Locate the cell with the specified text and output its (X, Y) center coordinate. 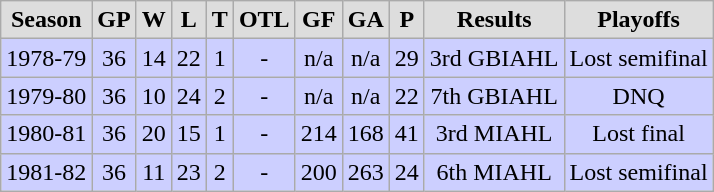
14 (154, 58)
29 (406, 58)
6th MIAHL (494, 172)
3rd MIAHL (494, 134)
41 (406, 134)
GA (366, 20)
W (154, 20)
OTL (264, 20)
15 (188, 134)
Results (494, 20)
GP (114, 20)
L (188, 20)
DNQ (638, 96)
214 (318, 134)
11 (154, 172)
20 (154, 134)
3rd GBIAHL (494, 58)
1980-81 (46, 134)
200 (318, 172)
P (406, 20)
Playoffs (638, 20)
Lost final (638, 134)
1979-80 (46, 96)
168 (366, 134)
23 (188, 172)
T (220, 20)
1978-79 (46, 58)
Season (46, 20)
263 (366, 172)
7th GBIAHL (494, 96)
1981-82 (46, 172)
10 (154, 96)
GF (318, 20)
